Capture the cell that displays the provided text and extract its [x, y] central coordinate. 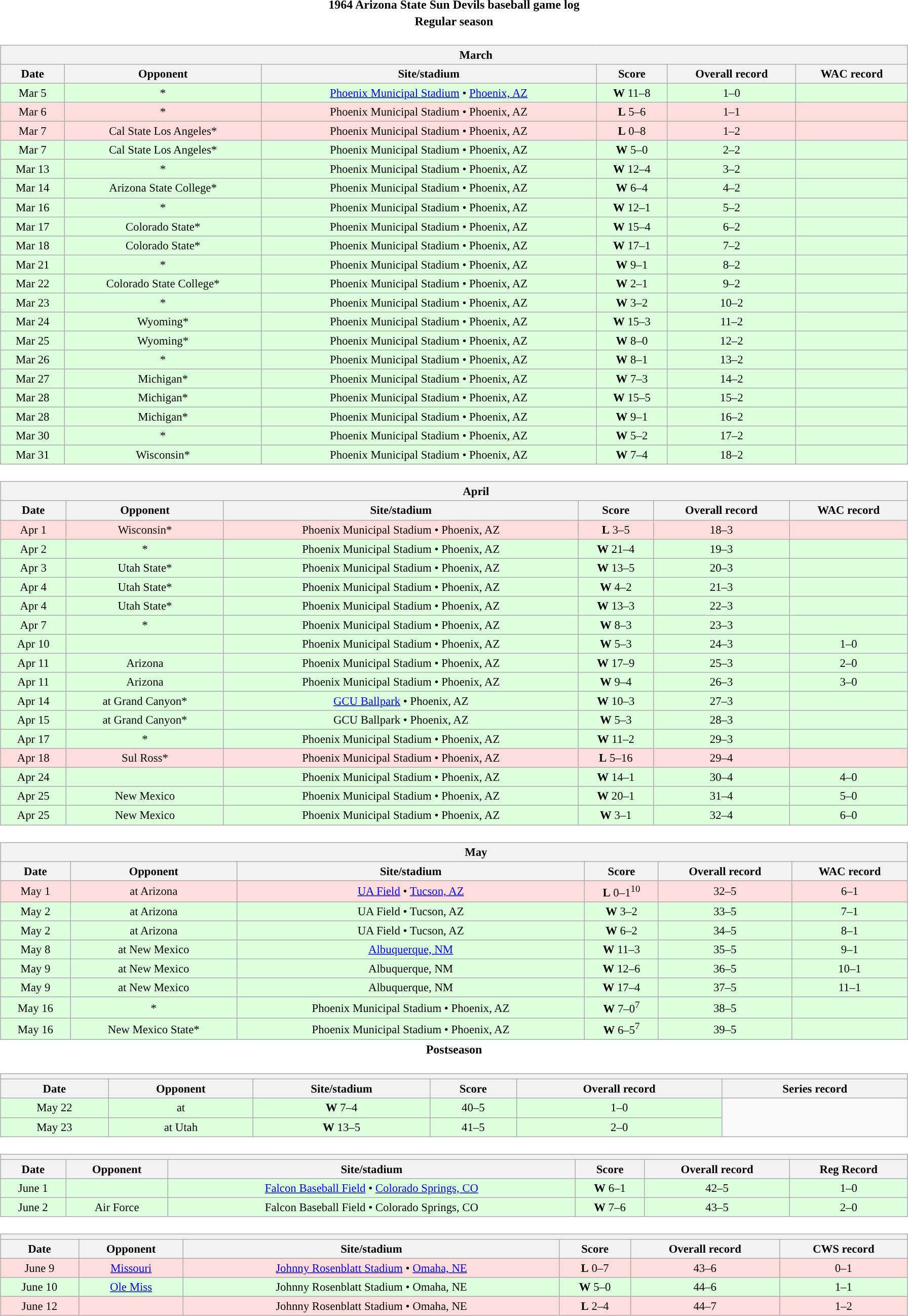
30–4 [722, 777]
10–1 [849, 968]
W 11–8 [632, 93]
Mar 24 [32, 322]
32–4 [722, 815]
W 11–2 [616, 739]
May 23 [55, 1127]
W 17–4 [621, 988]
Sul Ross* [145, 758]
Missouri [131, 1268]
2–2 [732, 150]
May [454, 852]
14–2 [732, 379]
W 17–1 [632, 245]
8–2 [732, 265]
W 3–1 [616, 815]
39–5 [725, 1029]
W 17–9 [616, 663]
Apr 7 [33, 625]
6–2 [732, 227]
5–0 [848, 796]
Apr 17 [33, 739]
June 2 [33, 1207]
6–1 [849, 891]
24–3 [722, 644]
15–2 [732, 398]
Colorado State College* [163, 283]
W 5–2 [632, 436]
June 10 [40, 1287]
4–2 [732, 188]
W 6–1 [610, 1188]
43–5 [717, 1207]
W 6–57 [621, 1029]
Mar 21 [32, 265]
W 7–07 [621, 1007]
Apr 1 [33, 530]
9–1 [849, 950]
L 0–7 [595, 1268]
Mar 6 [32, 112]
29–4 [722, 758]
10–2 [732, 303]
33–5 [725, 911]
May 1 [35, 891]
June 1 [33, 1188]
W 9–4 [616, 682]
34–5 [725, 930]
27–3 [722, 701]
Arizona State College* [163, 188]
5–2 [732, 207]
W 12–6 [621, 968]
4–0 [848, 777]
12–2 [732, 341]
7–1 [849, 911]
9–2 [732, 283]
Apr 14 [33, 701]
New Mexico State* [154, 1029]
3–0 [848, 682]
W 6–4 [632, 188]
26–3 [722, 682]
W 12–4 [632, 169]
Mar 14 [32, 188]
3–2 [732, 169]
W 13–3 [616, 606]
L 3–5 [616, 530]
17–2 [732, 436]
25–3 [722, 663]
W 10–3 [616, 701]
Mar 23 [32, 303]
W 15–5 [632, 398]
W 8–3 [616, 625]
W 6–2 [621, 930]
18–3 [722, 530]
L 5–16 [616, 758]
31–4 [722, 796]
May 8 [35, 950]
CWS record [843, 1249]
44–6 [705, 1287]
32–5 [725, 891]
Mar 18 [32, 245]
at Utah [180, 1127]
W 8–0 [632, 341]
41–5 [473, 1127]
W 20–1 [616, 796]
40–5 [473, 1108]
Mar 16 [32, 207]
W 7–3 [632, 379]
L 0–110 [621, 891]
18–2 [732, 455]
Mar 26 [32, 360]
20–3 [722, 568]
36–5 [725, 968]
35–5 [725, 950]
Mar 13 [32, 169]
6–0 [848, 815]
38–5 [725, 1007]
Reg Record [848, 1169]
W 21–4 [616, 549]
June 9 [40, 1268]
37–5 [725, 988]
L 5–6 [632, 112]
April [454, 492]
22–3 [722, 606]
Apr 2 [33, 549]
Apr 10 [33, 644]
W 11–3 [621, 950]
Mar 17 [32, 227]
L 0–8 [632, 131]
23–3 [722, 625]
W 4–2 [616, 587]
Apr 18 [33, 758]
29–3 [722, 739]
0–1 [843, 1268]
43–6 [705, 1268]
Apr 3 [33, 568]
Apr 15 [33, 720]
7–2 [732, 245]
W 15–4 [632, 227]
W 14–1 [616, 777]
44–7 [705, 1306]
8–1 [849, 930]
11–2 [732, 322]
Mar 25 [32, 341]
11–1 [849, 988]
Air Force [117, 1207]
Series record [815, 1089]
June 12 [40, 1306]
13–2 [732, 360]
Mar 5 [32, 93]
42–5 [717, 1188]
Mar 31 [32, 455]
Mar 27 [32, 379]
Apr 24 [33, 777]
W 7–6 [610, 1207]
19–3 [722, 549]
Mar 30 [32, 436]
28–3 [722, 720]
L 2–4 [595, 1306]
16–2 [732, 417]
at [180, 1108]
Ole Miss [131, 1287]
W 12–1 [632, 207]
May 22 [55, 1108]
W 15–3 [632, 322]
W 2–1 [632, 283]
W 8–1 [632, 360]
March [454, 55]
21–3 [722, 587]
Mar 22 [32, 283]
